Determine the (X, Y) coordinate at the center of the cell enclosing the given text.  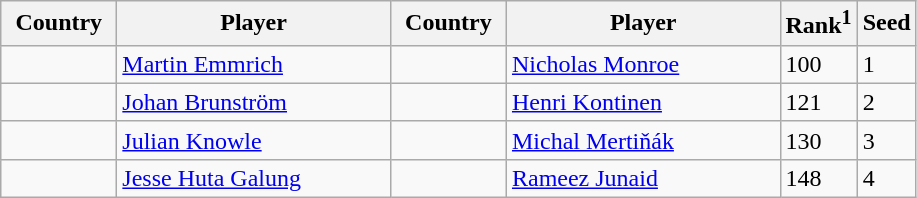
148 (818, 178)
100 (818, 64)
Johan Brunström (254, 102)
Nicholas Monroe (643, 64)
Michal Mertiňák (643, 140)
Julian Knowle (254, 140)
Henri Kontinen (643, 102)
1 (886, 64)
Rameez Junaid (643, 178)
Rank1 (818, 24)
Martin Emmrich (254, 64)
4 (886, 178)
3 (886, 140)
130 (818, 140)
121 (818, 102)
2 (886, 102)
Jesse Huta Galung (254, 178)
Seed (886, 24)
